Scan for the cell matching the given text and deliver its [x, y] coordinate at center. 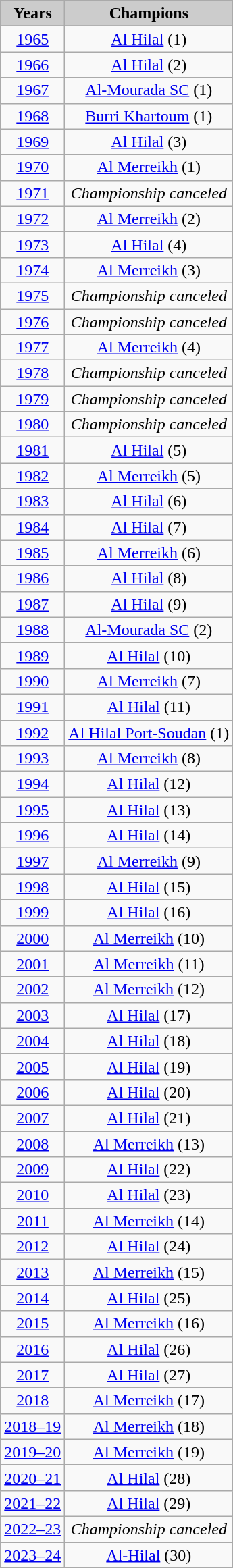
2005 [32, 1066]
1976 [32, 322]
Al Hilal (22) [149, 1170]
2002 [32, 990]
Al Hilal (15) [149, 887]
Al Hilal (8) [149, 578]
1986 [32, 578]
Al-Mourada SC (2) [149, 630]
Al Hilal (20) [149, 1092]
Years [32, 13]
2003 [32, 1015]
Al Merreikh (17) [149, 1401]
Al Merreikh (9) [149, 861]
1995 [32, 810]
1975 [32, 296]
Al Hilal (6) [149, 502]
1997 [32, 861]
2023–24 [32, 1555]
2021–22 [32, 1503]
Al Hilal (28) [149, 1478]
1981 [32, 450]
Al Merreikh (3) [149, 270]
1994 [32, 784]
Al Merreikh (6) [149, 553]
Al Merreikh (14) [149, 1221]
Al Merreikh (13) [149, 1144]
1977 [32, 348]
Al Hilal (17) [149, 1015]
1998 [32, 887]
Al Merreikh (5) [149, 476]
Al Hilal (5) [149, 450]
1999 [32, 913]
2013 [32, 1272]
2000 [32, 938]
2022–23 [32, 1529]
1965 [32, 39]
Champions [149, 13]
1988 [32, 630]
2019–20 [32, 1452]
Al Merreikh (19) [149, 1452]
2001 [32, 964]
1973 [32, 244]
1972 [32, 219]
Al Hilal (25) [149, 1298]
1993 [32, 759]
Al Merreikh (16) [149, 1324]
2007 [32, 1118]
Burri Khartoum (1) [149, 116]
1970 [32, 167]
Al Merreikh (15) [149, 1272]
2014 [32, 1298]
Al Hilal (14) [149, 836]
Al Hilal (4) [149, 244]
Al Hilal (29) [149, 1503]
Al Hilal (12) [149, 784]
Al Hilal (9) [149, 604]
Al Hilal Port-Soudan (1) [149, 732]
Al Merreikh (8) [149, 759]
2009 [32, 1170]
2015 [32, 1324]
Al Hilal (1) [149, 39]
Al Hilal (11) [149, 707]
Al Merreikh (4) [149, 348]
2016 [32, 1349]
Al Hilal (24) [149, 1247]
1983 [32, 502]
1985 [32, 553]
2017 [32, 1375]
1971 [32, 193]
Al Hilal (26) [149, 1349]
Al Merreikh (10) [149, 938]
2020–21 [32, 1478]
Al-Hilal (30) [149, 1555]
2004 [32, 1041]
Al Merreikh (18) [149, 1426]
Al Merreikh (1) [149, 167]
1968 [32, 116]
Al Hilal (3) [149, 142]
Al Hilal (7) [149, 527]
Al-Mourada SC (1) [149, 90]
1980 [32, 425]
1978 [32, 373]
Al Hilal (23) [149, 1195]
1979 [32, 399]
1989 [32, 655]
2006 [32, 1092]
2011 [32, 1221]
1992 [32, 732]
2018 [32, 1401]
2012 [32, 1247]
1987 [32, 604]
1969 [32, 142]
Al Hilal (19) [149, 1066]
Al Merreikh (12) [149, 990]
Al Merreikh (11) [149, 964]
1967 [32, 90]
Al Hilal (10) [149, 655]
2010 [32, 1195]
Al Merreikh (2) [149, 219]
1984 [32, 527]
Al Hilal (18) [149, 1041]
Al Merreikh (7) [149, 681]
1991 [32, 707]
2018–19 [32, 1426]
Al Hilal (21) [149, 1118]
Al Hilal (16) [149, 913]
1974 [32, 270]
2008 [32, 1144]
Al Hilal (13) [149, 810]
Al Hilal (27) [149, 1375]
1996 [32, 836]
1966 [32, 65]
1990 [32, 681]
Al Hilal (2) [149, 65]
1982 [32, 476]
